Identify which cell holds the provided text, then report its [x, y] central coordinate. 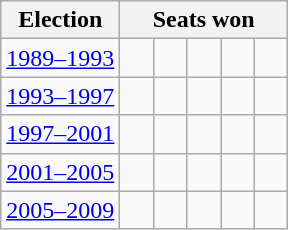
2001–2005 [60, 172]
1997–2001 [60, 134]
Election [60, 20]
Seats won [204, 20]
2005–2009 [60, 210]
1989–1993 [60, 58]
1993–1997 [60, 96]
